Capture the cell that displays the provided text and extract its [X, Y] central coordinate. 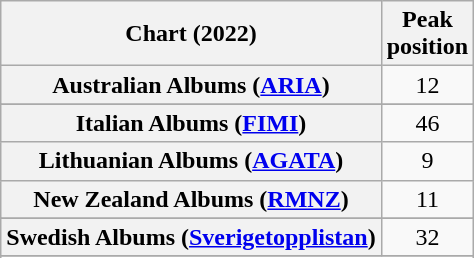
9 [427, 161]
32 [427, 237]
12 [427, 85]
Swedish Albums (Sverigetopplistan) [191, 237]
Australian Albums (ARIA) [191, 85]
Chart (2022) [191, 34]
Lithuanian Albums (AGATA) [191, 161]
Italian Albums (FIMI) [191, 123]
New Zealand Albums (RMNZ) [191, 199]
Peakposition [427, 34]
11 [427, 199]
46 [427, 123]
